For the text-containing cell, return its midpoint in [X, Y] coordinate format. 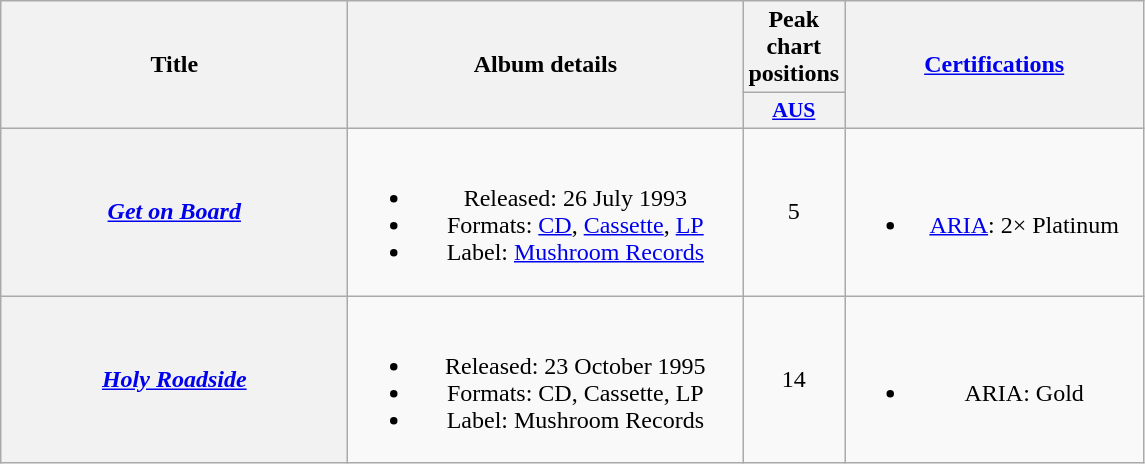
Certifications [994, 65]
AUS [794, 111]
Holy Roadside [174, 380]
Released: 23 October 1995Formats: CD, Cassette, LPLabel: Mushroom Records [546, 380]
Released: 26 July 1993Formats: CD, Cassette, LPLabel: Mushroom Records [546, 212]
ARIA: 2× Platinum [994, 212]
Album details [546, 65]
5 [794, 212]
Peak chart positions [794, 47]
Title [174, 65]
ARIA: Gold [994, 380]
Get on Board [174, 212]
14 [794, 380]
